Capture the cell that displays the provided text and extract its (x, y) central coordinate. 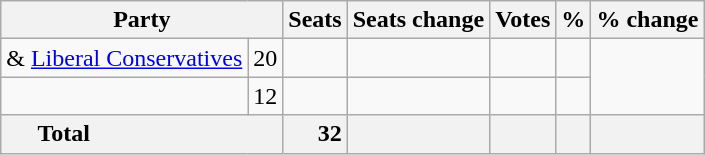
32 (315, 134)
% change (648, 20)
% (574, 20)
Total (142, 134)
Party (142, 20)
20 (266, 58)
Votes (523, 20)
Seats (315, 20)
Seats change (418, 20)
12 (266, 96)
& Liberal Conservatives (124, 58)
